Locate the cell with the specified text and output its [x, y] center coordinate. 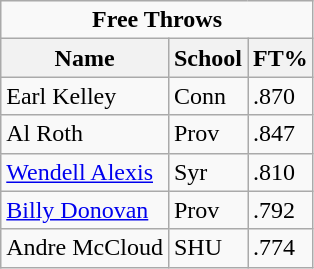
SHU [208, 248]
Conn [208, 96]
School [208, 58]
Name [85, 58]
.792 [281, 210]
Al Roth [85, 134]
FT% [281, 58]
.870 [281, 96]
Billy Donovan [85, 210]
Andre McCloud [85, 248]
Syr [208, 172]
Wendell Alexis [85, 172]
.774 [281, 248]
.847 [281, 134]
Earl Kelley [85, 96]
.810 [281, 172]
Free Throws [158, 20]
